Search for the cell housing the specified text and yield its (x, y) center coordinate. 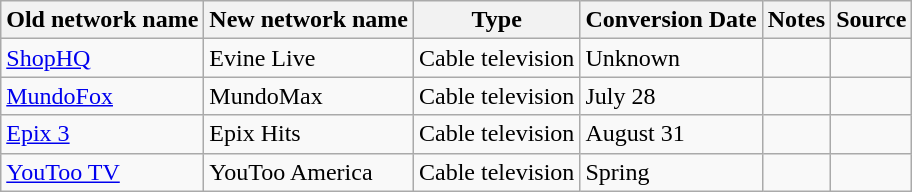
MundoMax (309, 96)
New network name (309, 20)
Evine Live (309, 58)
Notes (796, 20)
YouToo America (309, 172)
August 31 (671, 134)
Epix Hits (309, 134)
Conversion Date (671, 20)
July 28 (671, 96)
YouToo TV (102, 172)
Spring (671, 172)
Unknown (671, 58)
MundoFox (102, 96)
Old network name (102, 20)
Type (497, 20)
Source (872, 20)
Epix 3 (102, 134)
ShopHQ (102, 58)
